From the cell containing the given text, extract its center point as (x, y) coordinate. 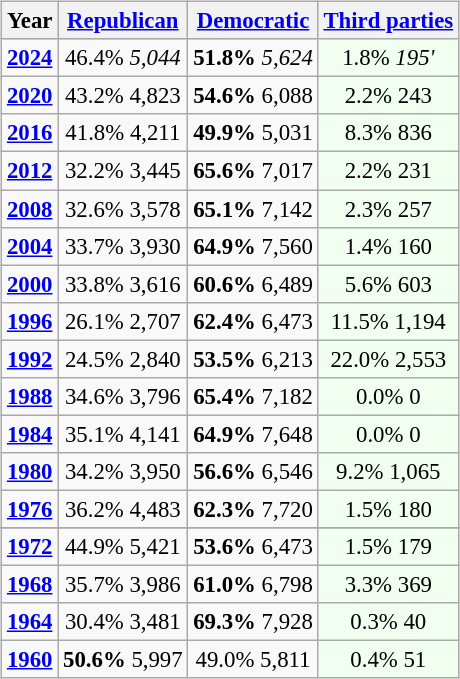
1980 (30, 472)
49.9% 5,031 (253, 133)
54.6% 6,088 (253, 96)
1968 (30, 584)
36.2% 4,483 (123, 509)
26.1% 2,707 (123, 321)
34.6% 3,796 (123, 396)
1988 (30, 396)
1.5% 180 (388, 509)
64.9% 7,560 (253, 246)
33.7% 3,930 (123, 246)
5.6% 603 (388, 284)
69.3% 7,928 (253, 622)
2000 (30, 284)
1.5% 179 (388, 547)
2.3% 257 (388, 209)
65.4% 7,182 (253, 396)
0.4% 51 (388, 660)
0.3% 40 (388, 622)
61.0% 6,798 (253, 584)
49.0% 5,811 (253, 660)
30.4% 3,481 (123, 622)
43.2% 4,823 (123, 96)
1.4% 160 (388, 246)
2012 (30, 171)
62.3% 7,720 (253, 509)
50.6% 5,997 (123, 660)
33.8% 3,616 (123, 284)
35.1% 4,141 (123, 434)
60.6% 6,489 (253, 284)
22.0% 2,553 (388, 359)
56.6% 6,546 (253, 472)
1972 (30, 547)
44.9% 5,421 (123, 547)
62.4% 6,473 (253, 321)
41.8% 4,211 (123, 133)
3.3% 369 (388, 584)
Year (30, 21)
53.6% 6,473 (253, 547)
2020 (30, 96)
1992 (30, 359)
65.6% 7,017 (253, 171)
Democratic (253, 21)
2.2% 231 (388, 171)
Republican (123, 21)
35.7% 3,986 (123, 584)
34.2% 3,950 (123, 472)
1996 (30, 321)
2004 (30, 246)
1960 (30, 660)
32.2% 3,445 (123, 171)
65.1% 7,142 (253, 209)
11.5% 1,194 (388, 321)
2016 (30, 133)
1.8% 195' (388, 58)
1964 (30, 622)
9.2% 1,065 (388, 472)
24.5% 2,840 (123, 359)
Third parties (388, 21)
53.5% 6,213 (253, 359)
2.2% 243 (388, 96)
46.4% 5,044 (123, 58)
1984 (30, 434)
1976 (30, 509)
2008 (30, 209)
8.3% 836 (388, 133)
2024 (30, 58)
32.6% 3,578 (123, 209)
64.9% 7,648 (253, 434)
51.8% 5,624 (253, 58)
